Find where the given text appears and provide that cell's center as (X, Y) coordinate. 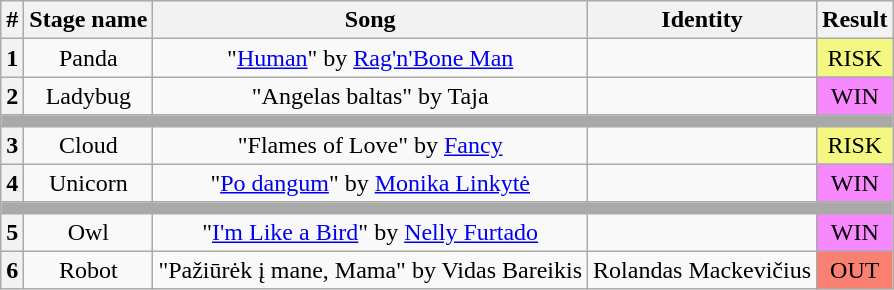
Ladybug (88, 96)
OUT (855, 270)
"Pažiūrėk į mane, Mama" by Vidas Bareikis (370, 270)
Stage name (88, 20)
5 (12, 232)
"I'm Like a Bird" by Nelly Furtado (370, 232)
Identity (702, 20)
Owl (88, 232)
Cloud (88, 145)
"Po dangum" by Monika Linkytė (370, 183)
Robot (88, 270)
"Flames of Love" by Fancy (370, 145)
2 (12, 96)
# (12, 20)
Unicorn (88, 183)
Rolandas Mackevičius (702, 270)
1 (12, 58)
"Angelas baltas" by Taja (370, 96)
6 (12, 270)
3 (12, 145)
Song (370, 20)
"Human" by Rag'n'Bone Man (370, 58)
Panda (88, 58)
Result (855, 20)
4 (12, 183)
